For the text-containing cell, return its midpoint in (X, Y) coordinate format. 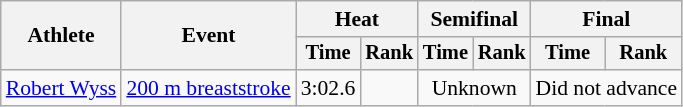
Heat (357, 19)
Athlete (62, 36)
Event (208, 36)
Final (607, 19)
Robert Wyss (62, 88)
200 m breaststroke (208, 88)
Did not advance (607, 88)
3:02.6 (328, 88)
Semifinal (474, 19)
Unknown (474, 88)
